Provide the [x, y] coordinate of the cell's center where the given text is located.  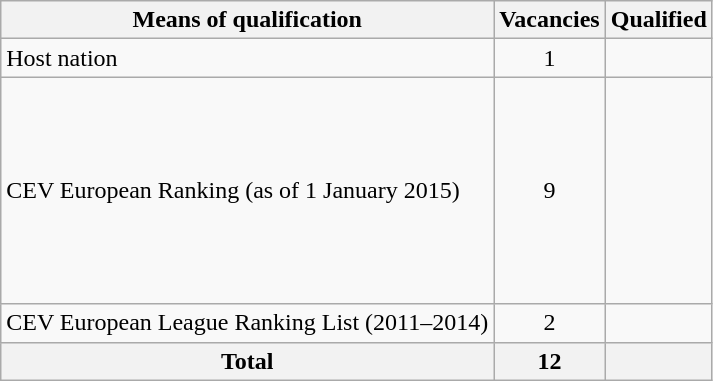
9 [550, 190]
Means of qualification [248, 20]
CEV European League Ranking List (2011–2014) [248, 323]
CEV European Ranking (as of 1 January 2015) [248, 190]
1 [550, 58]
12 [550, 361]
Qualified [658, 20]
2 [550, 323]
Host nation [248, 58]
Vacancies [550, 20]
Total [248, 361]
